Scan for the cell matching the given text and deliver its (x, y) coordinate at center. 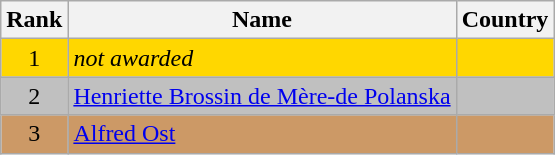
3 (34, 134)
Henriette Brossin de Mère-de Polanska (262, 96)
1 (34, 58)
2 (34, 96)
not awarded (262, 58)
Name (262, 20)
Country (505, 20)
Alfred Ost (262, 134)
Rank (34, 20)
